Capture the cell that displays the provided text and extract its [X, Y] central coordinate. 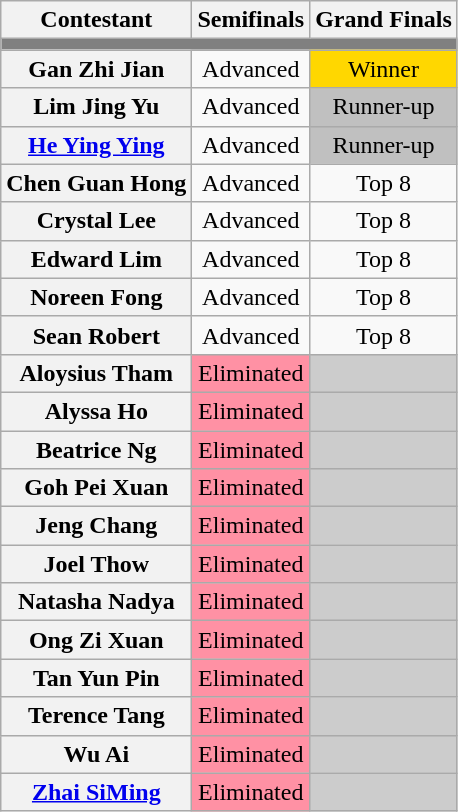
Jeng Chang [96, 526]
Alyssa Ho [96, 411]
Natasha Nadya [96, 602]
Noreen Fong [96, 297]
Sean Robert [96, 335]
Tan Yun Pin [96, 678]
Ong Zi Xuan [96, 640]
Terence Tang [96, 716]
Crystal Lee [96, 221]
Gan Zhi Jian [96, 69]
Lim Jing Yu [96, 107]
Grand Finals [384, 20]
Joel Thow [96, 564]
Wu Ai [96, 754]
Aloysius Tham [96, 373]
Contestant [96, 20]
Chen Guan Hong [96, 183]
Beatrice Ng [96, 449]
Winner [384, 69]
Goh Pei Xuan [96, 488]
Edward Lim [96, 259]
Zhai SiMing [96, 792]
Semifinals [251, 20]
He Ying Ying [96, 145]
